Output the [x, y] coordinate of the center of the cell containing the given text.  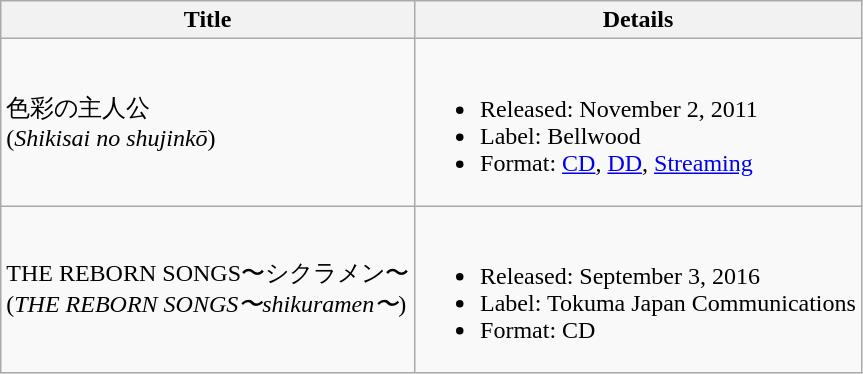
Details [638, 20]
Title [208, 20]
Released: September 3, 2016Label: Tokuma Japan CommunicationsFormat: CD [638, 290]
Released: November 2, 2011Label: BellwoodFormat: CD, DD, Streaming [638, 122]
色彩の主人公(Shikisai no shujinkō) [208, 122]
THE REBORN SONGS〜シクラメン〜(THE REBORN SONGS〜shikuramen〜) [208, 290]
